Return (X, Y) of the center of cell containing provided text 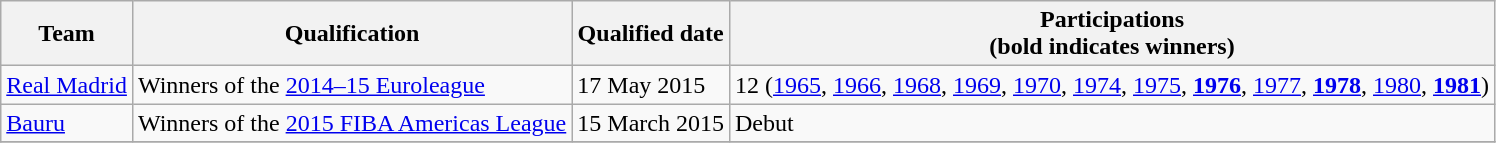
Participations (bold indicates winners) (1112, 34)
17 May 2015 (651, 85)
15 March 2015 (651, 123)
Bauru (67, 123)
Winners of the 2014–15 Euroleague (352, 85)
Team (67, 34)
Winners of the 2015 FIBA Americas League (352, 123)
Real Madrid (67, 85)
Debut (1112, 123)
12 (1965, 1966, 1968, 1969, 1970, 1974, 1975, 1976, 1977, 1978, 1980, 1981) (1112, 85)
Qualified date (651, 34)
Qualification (352, 34)
